Scan for the cell matching the given text and deliver its [X, Y] coordinate at center. 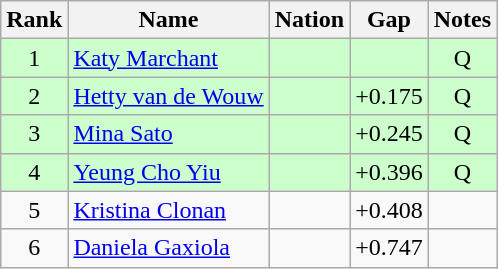
3 [34, 134]
Notes [462, 20]
Yeung Cho Yiu [168, 172]
Nation [309, 20]
+0.396 [390, 172]
Kristina Clonan [168, 210]
Katy Marchant [168, 58]
Mina Sato [168, 134]
1 [34, 58]
Hetty van de Wouw [168, 96]
2 [34, 96]
+0.175 [390, 96]
+0.245 [390, 134]
5 [34, 210]
6 [34, 248]
Daniela Gaxiola [168, 248]
Rank [34, 20]
Name [168, 20]
+0.408 [390, 210]
Gap [390, 20]
+0.747 [390, 248]
4 [34, 172]
